Locate the cell with the specified text and output its (x, y) center coordinate. 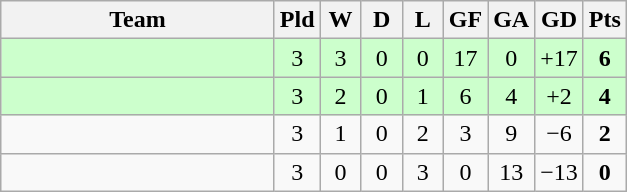
+17 (560, 58)
−6 (560, 134)
13 (512, 172)
GD (560, 20)
+2 (560, 96)
9 (512, 134)
Team (138, 20)
L (422, 20)
−13 (560, 172)
Pld (297, 20)
D (382, 20)
GA (512, 20)
W (340, 20)
GF (465, 20)
Pts (604, 20)
17 (465, 58)
